Identify which cell holds the provided text, then report its [x, y] central coordinate. 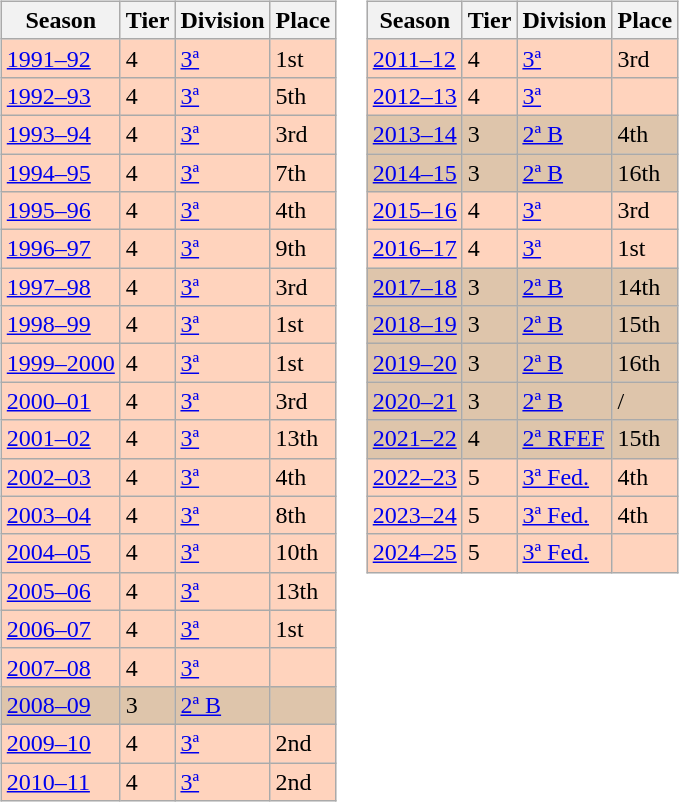
2019–20 [414, 363]
2015–16 [414, 211]
2005–06 [60, 591]
2016–17 [414, 249]
1998–99 [60, 325]
2011–12 [414, 58]
2018–19 [414, 325]
1995–96 [60, 211]
10th [303, 553]
2007–08 [60, 667]
8th [303, 515]
2017–18 [414, 287]
2001–02 [60, 439]
1992–93 [60, 96]
1999–2000 [60, 363]
2014–15 [414, 173]
14th [645, 287]
2009–10 [60, 743]
2021–22 [414, 439]
1994–95 [60, 173]
/ [645, 401]
2010–11 [60, 781]
7th [303, 173]
2022–23 [414, 477]
2002–03 [60, 477]
2012–13 [414, 96]
1991–92 [60, 58]
2004–05 [60, 553]
1993–94 [60, 134]
2ª RFEF [564, 439]
5th [303, 96]
2008–09 [60, 705]
2020–21 [414, 401]
2013–14 [414, 134]
9th [303, 249]
2003–04 [60, 515]
2023–24 [414, 515]
2006–07 [60, 629]
2024–25 [414, 553]
2000–01 [60, 401]
1996–97 [60, 249]
1997–98 [60, 287]
